Pinpoint the cell where the given text exists, returning its (x, y) midpoint coordinate. 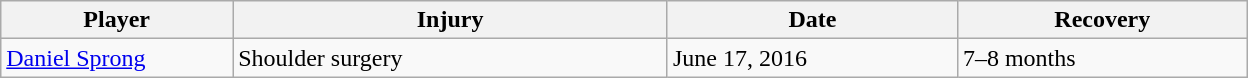
June 17, 2016 (812, 58)
Shoulder surgery (450, 58)
7–8 months (1102, 58)
Recovery (1102, 20)
Daniel Sprong (117, 58)
Player (117, 20)
Injury (450, 20)
Date (812, 20)
